Identify which cell holds the provided text, then report its (x, y) central coordinate. 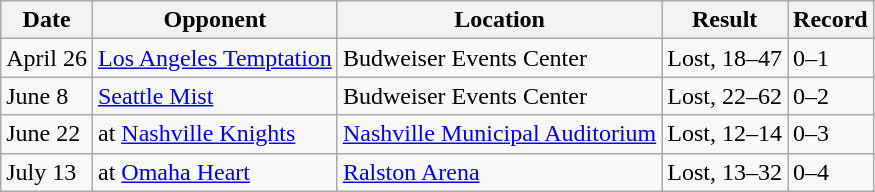
Location (499, 20)
Lost, 13–32 (725, 172)
June 8 (47, 96)
June 22 (47, 134)
Lost, 12–14 (725, 134)
Lost, 18–47 (725, 58)
July 13 (47, 172)
Ralston Arena (499, 172)
Nashville Municipal Auditorium (499, 134)
Los Angeles Temptation (214, 58)
0–3 (831, 134)
Lost, 22–62 (725, 96)
Date (47, 20)
0–4 (831, 172)
Record (831, 20)
0–2 (831, 96)
April 26 (47, 58)
Opponent (214, 20)
at Nashville Knights (214, 134)
Seattle Mist (214, 96)
0–1 (831, 58)
Result (725, 20)
at Omaha Heart (214, 172)
